Return the [x, y] coordinate for the center point of the cell that contains the specified text.  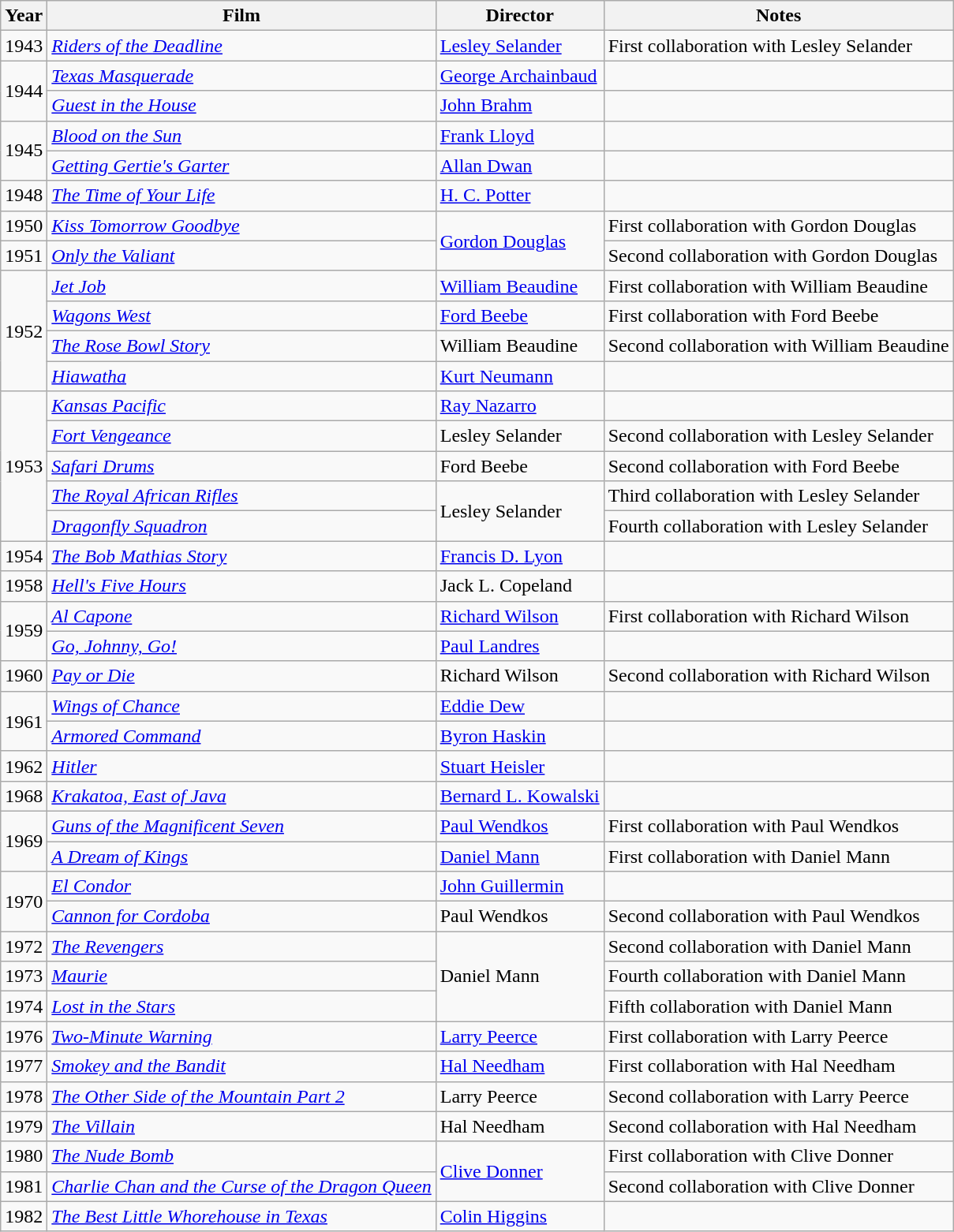
Clive Donner [519, 1171]
Guest in the House [241, 106]
A Dream of Kings [241, 856]
Byron Haskin [519, 736]
1954 [24, 556]
1973 [24, 976]
1978 [24, 1096]
Second collaboration with Gordon Douglas [778, 256]
First collaboration with Paul Wendkos [778, 826]
Gordon Douglas [519, 241]
Second collaboration with Lesley Selander [778, 436]
The Time of Your Life [241, 196]
1959 [24, 631]
1953 [24, 466]
1958 [24, 586]
Second collaboration with Daniel Mann [778, 946]
Maurie [241, 976]
The Revengers [241, 946]
Guns of the Magnificent Seven [241, 826]
Charlie Chan and the Curse of the Dragon Queen [241, 1186]
Blood on the Sun [241, 136]
Second collaboration with Ford Beebe [778, 466]
John Guillermin [519, 887]
El Condor [241, 887]
Kiss Tomorrow Goodbye [241, 226]
Wagons West [241, 315]
Jack L. Copeland [519, 586]
The Other Side of the Mountain Part 2 [241, 1096]
Two-Minute Warning [241, 1036]
1961 [24, 721]
Bernard L. Kowalski [519, 796]
1977 [24, 1066]
1970 [24, 902]
Safari Drums [241, 466]
Wings of Chance [241, 706]
Dragonfly Squadron [241, 526]
Jet Job [241, 286]
Hell's Five Hours [241, 586]
Second collaboration with Clive Donner [778, 1186]
Fifth collaboration with Daniel Mann [778, 1006]
First collaboration with Gordon Douglas [778, 226]
Second collaboration with Paul Wendkos [778, 917]
Riders of the Deadline [241, 46]
Cannon for Cordoba [241, 917]
1948 [24, 196]
Fourth collaboration with Lesley Selander [778, 526]
1950 [24, 226]
The Villain [241, 1126]
Colin Higgins [519, 1216]
Al Capone [241, 616]
1945 [24, 151]
Paul Landres [519, 646]
The Rose Bowl Story [241, 345]
First collaboration with Larry Peerce [778, 1036]
1980 [24, 1156]
H. C. Potter [519, 196]
1979 [24, 1126]
1969 [24, 841]
First collaboration with William Beaudine [778, 286]
The Best Little Whorehouse in Texas [241, 1216]
Armored Command [241, 736]
Stuart Heisler [519, 766]
Allan Dwan [519, 166]
Second collaboration with Richard Wilson [778, 676]
Frank Lloyd [519, 136]
Krakatoa, East of Java [241, 796]
John Brahm [519, 106]
Director [519, 16]
First collaboration with Daniel Mann [778, 856]
George Archainbaud [519, 76]
1962 [24, 766]
Second collaboration with Larry Peerce [778, 1096]
1951 [24, 256]
1968 [24, 796]
1943 [24, 46]
1972 [24, 946]
Texas Masquerade [241, 76]
1982 [24, 1216]
Getting Gertie's Garter [241, 166]
Fort Vengeance [241, 436]
Kansas Pacific [241, 406]
Fourth collaboration with Daniel Mann [778, 976]
Hiawatha [241, 376]
First collaboration with Richard Wilson [778, 616]
1960 [24, 676]
Hitler [241, 766]
Pay or Die [241, 676]
1976 [24, 1036]
Year [24, 16]
The Nude Bomb [241, 1156]
First collaboration with Lesley Selander [778, 46]
First collaboration with Hal Needham [778, 1066]
1974 [24, 1006]
Kurt Neumann [519, 376]
Smokey and the Bandit [241, 1066]
The Bob Mathias Story [241, 556]
Francis D. Lyon [519, 556]
First collaboration with Clive Donner [778, 1156]
The Royal African Rifles [241, 496]
Ray Nazarro [519, 406]
1944 [24, 91]
First collaboration with Ford Beebe [778, 315]
Third collaboration with Lesley Selander [778, 496]
Second collaboration with William Beaudine [778, 345]
Lost in the Stars [241, 1006]
Notes [778, 16]
Second collaboration with Hal Needham [778, 1126]
1981 [24, 1186]
Go, Johnny, Go! [241, 646]
1952 [24, 330]
Only the Valiant [241, 256]
Eddie Dew [519, 706]
Film [241, 16]
